Identify which cell holds the provided text, then report its (X, Y) central coordinate. 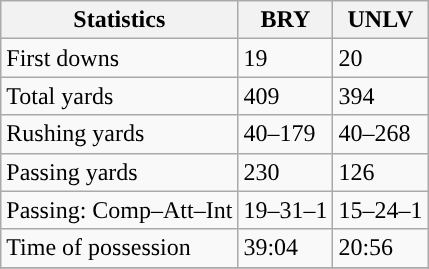
Passing: Comp–Att–Int (120, 210)
20:56 (380, 248)
UNLV (380, 20)
15–24–1 (380, 210)
Total yards (120, 96)
20 (380, 58)
Passing yards (120, 172)
Statistics (120, 20)
394 (380, 96)
409 (286, 96)
19 (286, 58)
BRY (286, 20)
39:04 (286, 248)
Time of possession (120, 248)
40–179 (286, 134)
First downs (120, 58)
40–268 (380, 134)
126 (380, 172)
230 (286, 172)
Rushing yards (120, 134)
19–31–1 (286, 210)
